Locate the cell with the specified text and output its [X, Y] center coordinate. 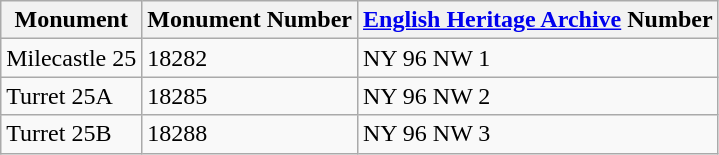
18282 [250, 58]
Turret 25A [72, 96]
English Heritage Archive Number [538, 20]
Milecastle 25 [72, 58]
18285 [250, 96]
NY 96 NW 2 [538, 96]
Monument Number [250, 20]
Monument [72, 20]
18288 [250, 134]
NY 96 NW 1 [538, 58]
NY 96 NW 3 [538, 134]
Turret 25B [72, 134]
